From the cell containing the given text, extract its center point as [X, Y] coordinate. 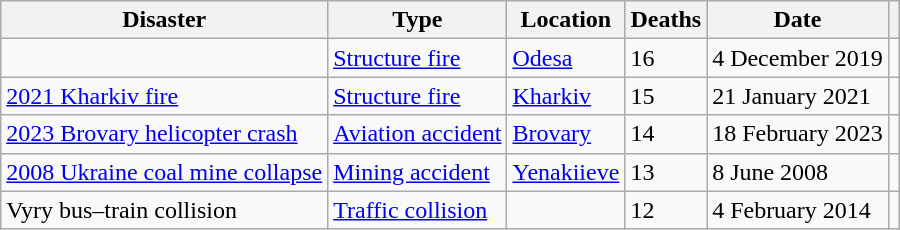
Kharkiv [566, 96]
12 [666, 210]
Deaths [666, 20]
2021 Kharkiv fire [164, 96]
15 [666, 96]
2023 Brovary helicopter crash [164, 134]
Brovary [566, 134]
18 February 2023 [798, 134]
Mining accident [418, 172]
Disaster [164, 20]
Odesa [566, 58]
14 [666, 134]
13 [666, 172]
Location [566, 20]
Aviation accident [418, 134]
Yenakiieve [566, 172]
Type [418, 20]
4 February 2014 [798, 210]
16 [666, 58]
Traffic collision [418, 210]
Date [798, 20]
Vyry bus–train collision [164, 210]
21 January 2021 [798, 96]
4 December 2019 [798, 58]
8 June 2008 [798, 172]
2008 Ukraine coal mine collapse [164, 172]
